Provide the (x, y) coordinate of the cell's center where the given text is located.  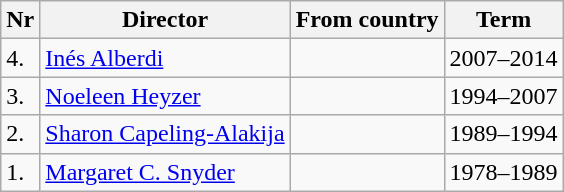
4. (20, 58)
3. (20, 96)
Director (165, 20)
1. (20, 172)
From country (367, 20)
Nr (20, 20)
Term (504, 20)
Noeleen Heyzer (165, 96)
1994–2007 (504, 96)
Margaret C. Snyder (165, 172)
2. (20, 134)
2007–2014 (504, 58)
Inés Alberdi (165, 58)
Sharon Capeling-Alakija (165, 134)
1978–1989 (504, 172)
1989–1994 (504, 134)
